Detect which cell encompasses the target text, then output its [X, Y] center coordinate. 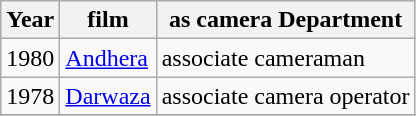
associate camera operator [286, 96]
Andhera [108, 58]
1980 [30, 58]
film [108, 20]
Darwaza [108, 96]
as camera Department [286, 20]
1978 [30, 96]
Year [30, 20]
associate cameraman [286, 58]
